Locate the cell with the specified text and output its [X, Y] center coordinate. 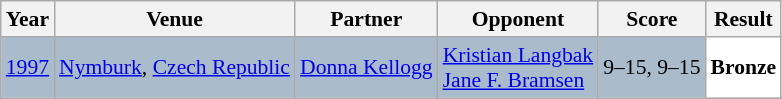
Bronze [743, 68]
Year [28, 19]
Partner [366, 19]
Donna Kellogg [366, 68]
1997 [28, 68]
Score [652, 19]
Kristian Langbak Jane F. Bramsen [518, 68]
9–15, 9–15 [652, 68]
Opponent [518, 19]
Result [743, 19]
Nymburk, Czech Republic [174, 68]
Venue [174, 19]
